Provide the [X, Y] coordinate of the cell's center where the given text is located.  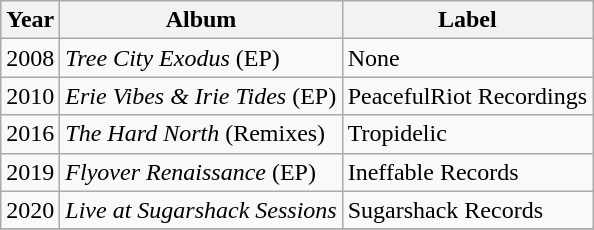
Year [30, 20]
2016 [30, 134]
PeacefulRiot Recordings [467, 96]
Label [467, 20]
None [467, 58]
Tree City Exodus (EP) [201, 58]
2020 [30, 210]
Album [201, 20]
Ineffable Records [467, 172]
The Hard North (Remixes) [201, 134]
Live at Sugarshack Sessions [201, 210]
Tropidelic [467, 134]
2019 [30, 172]
2008 [30, 58]
2010 [30, 96]
Flyover Renaissance (EP) [201, 172]
Erie Vibes & Irie Tides (EP) [201, 96]
Sugarshack Records [467, 210]
